Extract the [x, y] coordinate from the center of the cell holding the provided text.  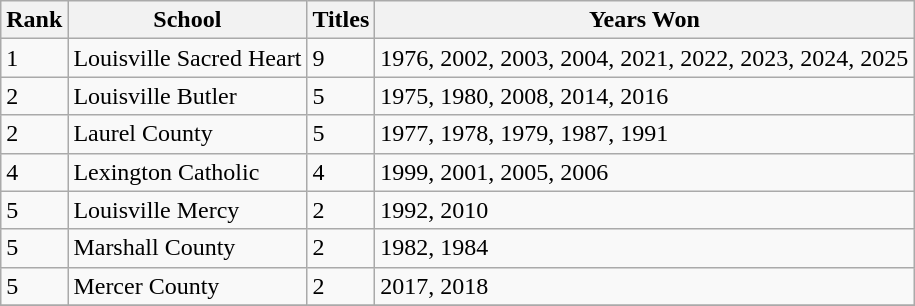
Years Won [644, 20]
Laurel County [188, 134]
Louisville Sacred Heart [188, 58]
Mercer County [188, 286]
1999, 2001, 2005, 2006 [644, 172]
1982, 1984 [644, 248]
9 [341, 58]
Titles [341, 20]
1977, 1978, 1979, 1987, 1991 [644, 134]
1975, 1980, 2008, 2014, 2016 [644, 96]
1992, 2010 [644, 210]
Marshall County [188, 248]
Louisville Mercy [188, 210]
Lexington Catholic [188, 172]
Louisville Butler [188, 96]
School [188, 20]
1976, 2002, 2003, 2004, 2021, 2022, 2023, 2024, 2025 [644, 58]
1 [34, 58]
Rank [34, 20]
2017, 2018 [644, 286]
